Return [X, Y] of the center of cell containing provided text 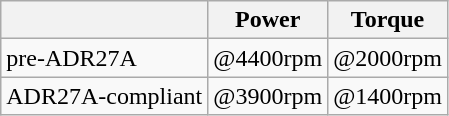
@3900rpm [268, 96]
@1400rpm [388, 96]
@2000rpm [388, 58]
Power [268, 20]
ADR27A-compliant [104, 96]
pre-ADR27A [104, 58]
@4400rpm [268, 58]
Torque [388, 20]
